Return the [X, Y] coordinate for the center point of the cell that contains the specified text.  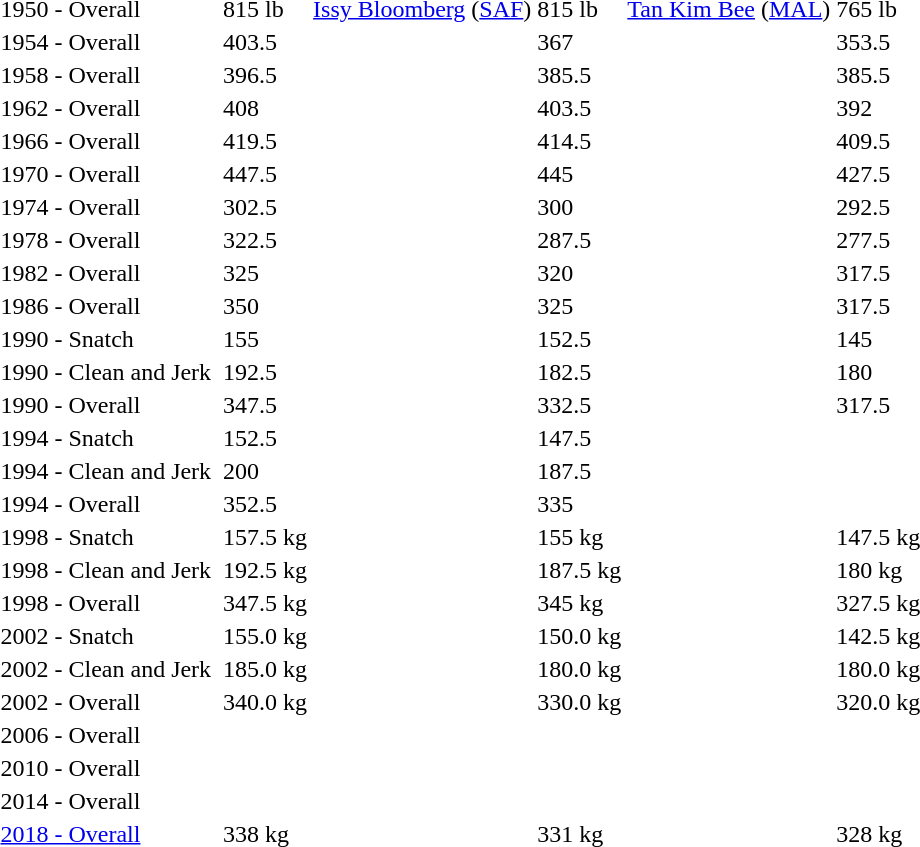
187.5 [580, 471]
192.5 kg [266, 570]
180.0 kg [580, 669]
157.5 kg [266, 537]
408 [266, 108]
182.5 [580, 372]
419.5 [266, 141]
347.5 [266, 405]
345 kg [580, 603]
340.0 kg [266, 702]
147.5 [580, 438]
352.5 [266, 504]
347.5 kg [266, 603]
150.0 kg [580, 636]
200 [266, 471]
155 kg [580, 537]
187.5 kg [580, 570]
332.5 [580, 405]
350 [266, 306]
414.5 [580, 141]
330.0 kg [580, 702]
192.5 [266, 372]
287.5 [580, 240]
445 [580, 174]
322.5 [266, 240]
320 [580, 273]
300 [580, 207]
447.5 [266, 174]
396.5 [266, 75]
385.5 [580, 75]
302.5 [266, 207]
335 [580, 504]
155.0 kg [266, 636]
185.0 kg [266, 669]
367 [580, 42]
155 [266, 339]
